Provide the (x, y) coordinate of the cell's center where the given text is located.  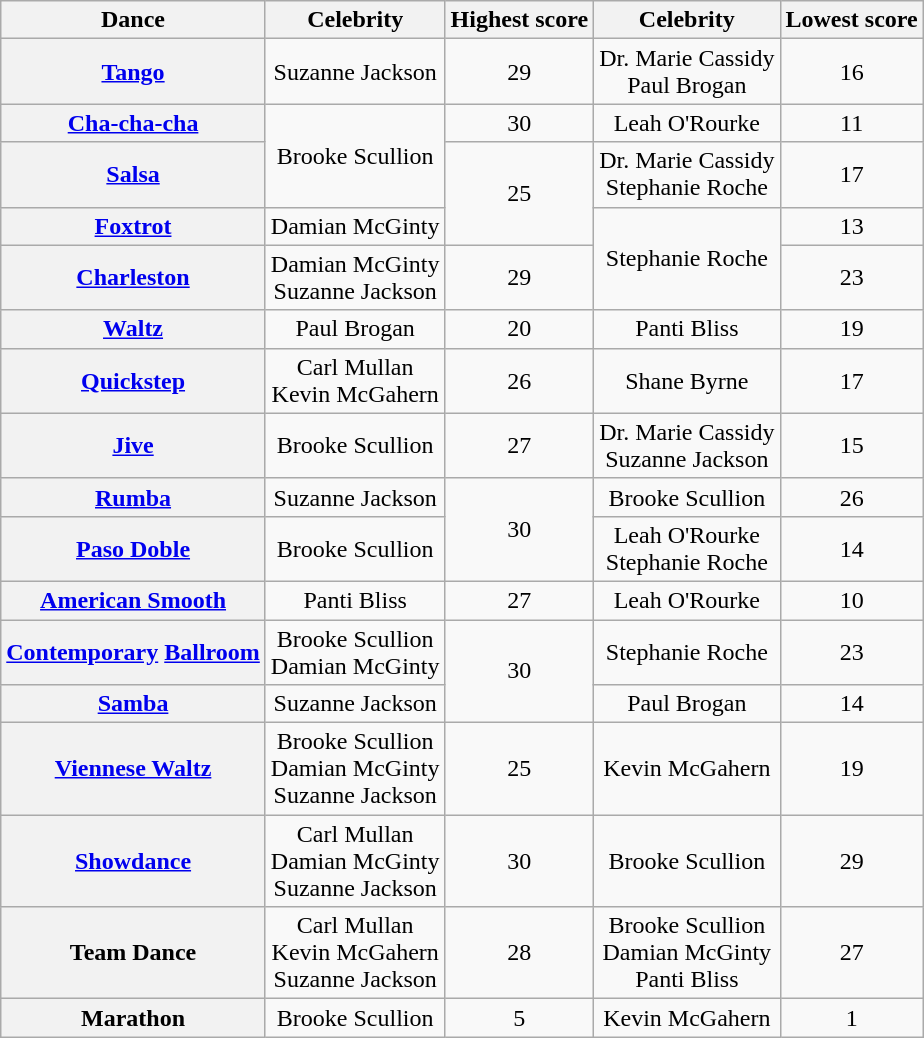
Paso Doble (134, 548)
Samba (134, 704)
Highest score (520, 20)
5 (520, 1018)
Rumba (134, 497)
Foxtrot (134, 226)
16 (852, 72)
Dr. Marie CassidyPaul Brogan (687, 72)
Waltz (134, 329)
Carl MullanKevin McGahernSuzanne Jackson (355, 953)
Salsa (134, 174)
Tango (134, 72)
Marathon (134, 1018)
13 (852, 226)
Contemporary Ballroom (134, 652)
Shane Byrne (687, 380)
Dr. Marie CassidyStephanie Roche (687, 174)
Damian McGinty (355, 226)
Dr. Marie CassidySuzanne Jackson (687, 446)
Damian McGintySuzanne Jackson (355, 278)
15 (852, 446)
Charleston (134, 278)
11 (852, 123)
Brooke ScullionDamian McGinty (355, 652)
Leah O'RourkeStephanie Roche (687, 548)
Lowest score (852, 20)
28 (520, 953)
1 (852, 1018)
Brooke ScullionDamian McGintySuzanne Jackson (355, 769)
Jive (134, 446)
Carl MullanKevin McGahern (355, 380)
Showdance (134, 861)
Quickstep (134, 380)
Brooke ScullionDamian McGintyPanti Bliss (687, 953)
Cha-cha-cha (134, 123)
American Smooth (134, 600)
Carl MullanDamian McGintySuzanne Jackson (355, 861)
Viennese Waltz (134, 769)
20 (520, 329)
Dance (134, 20)
10 (852, 600)
Team Dance (134, 953)
